Detect which cell encompasses the target text, then output its (X, Y) center coordinate. 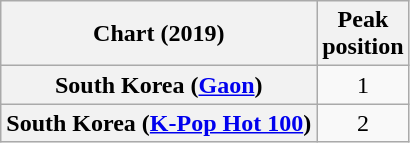
Peakposition (363, 34)
Chart (2019) (159, 34)
South Korea (Gaon) (159, 85)
South Korea (K-Pop Hot 100) (159, 123)
1 (363, 85)
2 (363, 123)
